Return [X, Y] of the center of cell containing provided text 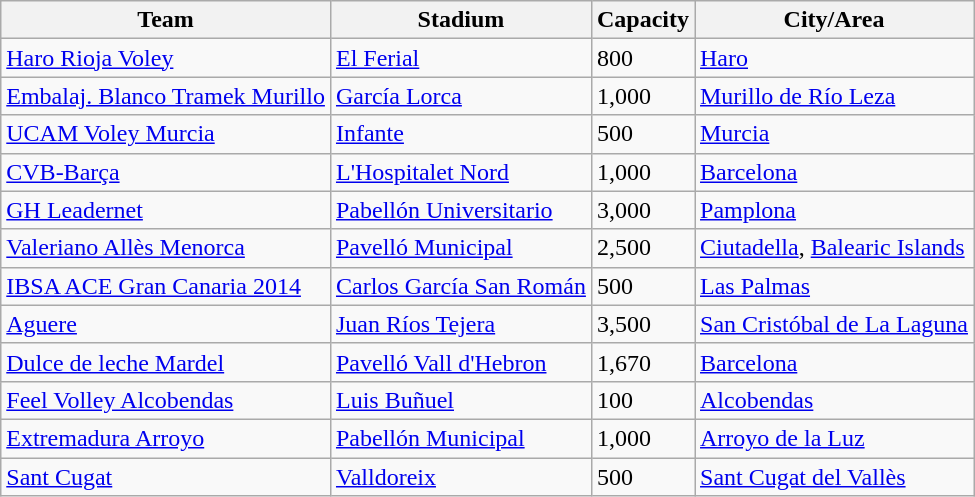
Haro Rioja Voley [166, 58]
Ciutadella, Balearic Islands [834, 248]
Murcia [834, 134]
García Lorca [460, 96]
1,670 [642, 362]
Feel Volley Alcobendas [166, 400]
City/Area [834, 20]
Murillo de Río Leza [834, 96]
L'Hospitalet Nord [460, 172]
Stadium [460, 20]
Embalaj. Blanco Tramek Murillo [166, 96]
Las Palmas [834, 286]
Infante [460, 134]
3,500 [642, 324]
Pavelló Vall d'Hebron [460, 362]
100 [642, 400]
GH Leadernet [166, 210]
Sant Cugat del Vallès [834, 477]
3,000 [642, 210]
Pamplona [834, 210]
Alcobendas [834, 400]
Luis Buñuel [460, 400]
Juan Ríos Tejera [460, 324]
2,500 [642, 248]
San Cristóbal de La Laguna [834, 324]
Pavelló Municipal [460, 248]
El Ferial [460, 58]
Pabellón Municipal [460, 438]
Capacity [642, 20]
Haro [834, 58]
Team [166, 20]
IBSA ACE Gran Canaria 2014 [166, 286]
800 [642, 58]
Arroyo de la Luz [834, 438]
Valeriano Allès Menorca [166, 248]
Aguere [166, 324]
Extremadura Arroyo [166, 438]
Pabellón Universitario [460, 210]
Valldoreix [460, 477]
UCAM Voley Murcia [166, 134]
Sant Cugat [166, 477]
CVB-Barça [166, 172]
Dulce de leche Mardel [166, 362]
Carlos García San Román [460, 286]
